For the text-containing cell, return its midpoint in [X, Y] coordinate format. 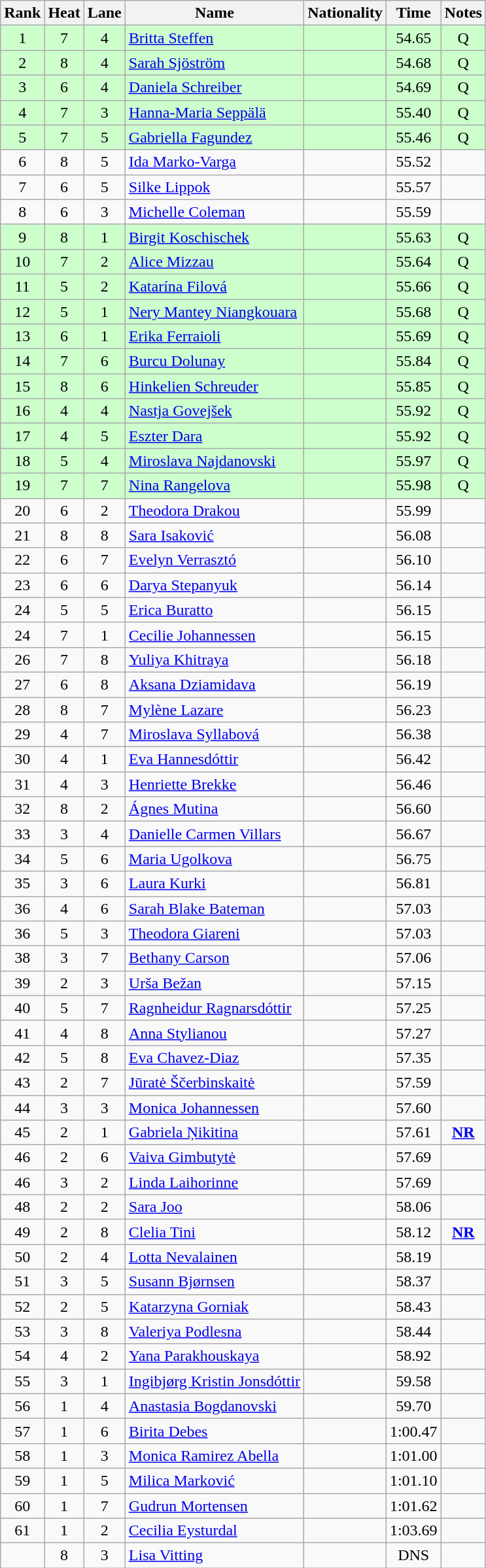
55.64 [413, 261]
Nationality [345, 13]
Erika Ferraioli [215, 337]
55.99 [413, 510]
45 [22, 1133]
1:03.69 [413, 1531]
Ida Marko-Varga [215, 162]
58.37 [413, 1282]
Michelle Coleman [215, 212]
19 [22, 486]
49 [22, 1232]
Nery Mantey Niangkouara [215, 312]
Birita Debes [215, 1431]
11 [22, 286]
Cecilie Johannessen [215, 635]
Yuliya Khitraya [215, 659]
Theodora Drakou [215, 510]
56.67 [413, 834]
59.70 [413, 1406]
Anna Stylianou [215, 1033]
56 [22, 1406]
12 [22, 312]
Jūratė Ščerbinskaitė [215, 1082]
55.40 [413, 112]
55.52 [413, 162]
55.66 [413, 286]
Hinkelien Schreuder [215, 386]
55.97 [413, 461]
Ingibjørg Kristin Jonsdóttir [215, 1381]
Sarah Blake Bateman [215, 909]
33 [22, 834]
57.15 [413, 983]
54.68 [413, 63]
59 [22, 1480]
55 [22, 1381]
57.35 [413, 1058]
21 [22, 535]
Bethany Carson [215, 958]
Susann Bjørnsen [215, 1282]
32 [22, 809]
54.65 [413, 38]
59.58 [413, 1381]
Daniela Schreiber [215, 88]
31 [22, 784]
56.38 [413, 735]
10 [22, 261]
55.46 [413, 137]
Notes [463, 13]
43 [22, 1082]
44 [22, 1108]
38 [22, 958]
Alice Mizzau [215, 261]
Gabriella Fagundez [215, 137]
Monica Ramirez Abella [215, 1456]
58 [22, 1456]
57.25 [413, 1008]
58.12 [413, 1232]
Lane [105, 13]
56.60 [413, 809]
57.27 [413, 1033]
Miroslava Najdanovski [215, 461]
56.42 [413, 759]
Maria Ugolkova [215, 859]
51 [22, 1282]
1:00.47 [413, 1431]
Name [215, 13]
Danielle Carmen Villars [215, 834]
Silke Lippok [215, 187]
Yana Parakhouskaya [215, 1356]
15 [22, 386]
DNS [413, 1556]
56.18 [413, 659]
29 [22, 735]
58.43 [413, 1307]
Eva Hannesdóttir [215, 759]
56.10 [413, 560]
Mylène Lazare [215, 709]
56.08 [413, 535]
13 [22, 337]
Burcu Dolunay [215, 361]
56.23 [413, 709]
20 [22, 510]
16 [22, 411]
57 [22, 1431]
Heat [64, 13]
Erica Buratto [215, 610]
Eva Chavez-Diaz [215, 1058]
57.06 [413, 958]
Nina Rangelova [215, 486]
Laura Kurki [215, 884]
Miroslava Syllabová [215, 735]
Rank [22, 13]
Linda Laihorinne [215, 1182]
39 [22, 983]
Nastja Govejšek [215, 411]
1:01.10 [413, 1480]
Sara Joo [215, 1207]
50 [22, 1257]
Sarah Sjöström [215, 63]
Ágnes Mutina [215, 809]
Sara Isaković [215, 535]
34 [22, 859]
Anastasia Bogdanovski [215, 1406]
18 [22, 461]
30 [22, 759]
Milica Marković [215, 1480]
Britta Steffen [215, 38]
41 [22, 1033]
Cecilia Eysturdal [215, 1531]
Gabriela Ņikitina [215, 1133]
Theodora Giareni [215, 933]
28 [22, 709]
56.19 [413, 684]
58.19 [413, 1257]
22 [22, 560]
54.69 [413, 88]
57.61 [413, 1133]
Ragnheidur Ragnarsdóttir [215, 1008]
Aksana Dziamidava [215, 684]
40 [22, 1008]
58.92 [413, 1356]
58.06 [413, 1207]
17 [22, 436]
Urša Bežan [215, 983]
Vaiva Gimbutytė [215, 1158]
55.85 [413, 386]
54 [22, 1356]
Evelyn Verrasztó [215, 560]
55.63 [413, 237]
Gudrun Mortensen [215, 1505]
Time [413, 13]
55.98 [413, 486]
Lotta Nevalainen [215, 1257]
35 [22, 884]
Henriette Brekke [215, 784]
55.57 [413, 187]
48 [22, 1207]
60 [22, 1505]
42 [22, 1058]
Katarína Filová [215, 286]
57.59 [413, 1082]
56.81 [413, 884]
Eszter Dara [215, 436]
23 [22, 585]
9 [22, 237]
Clelia Tini [215, 1232]
57.60 [413, 1108]
55.68 [413, 312]
55.69 [413, 337]
Katarzyna Gorniak [215, 1307]
Monica Johannessen [215, 1108]
55.59 [413, 212]
58.44 [413, 1331]
Birgit Koschischek [215, 237]
61 [22, 1531]
52 [22, 1307]
1:01.62 [413, 1505]
26 [22, 659]
Lisa Vitting [215, 1556]
56.75 [413, 859]
55.84 [413, 361]
53 [22, 1331]
27 [22, 684]
14 [22, 361]
56.14 [413, 585]
Valeriya Podlesna [215, 1331]
56.46 [413, 784]
1:01.00 [413, 1456]
Darya Stepanyuk [215, 585]
Hanna-Maria Seppälä [215, 112]
